Output the [X, Y] coordinate of the center of the cell containing the given text.  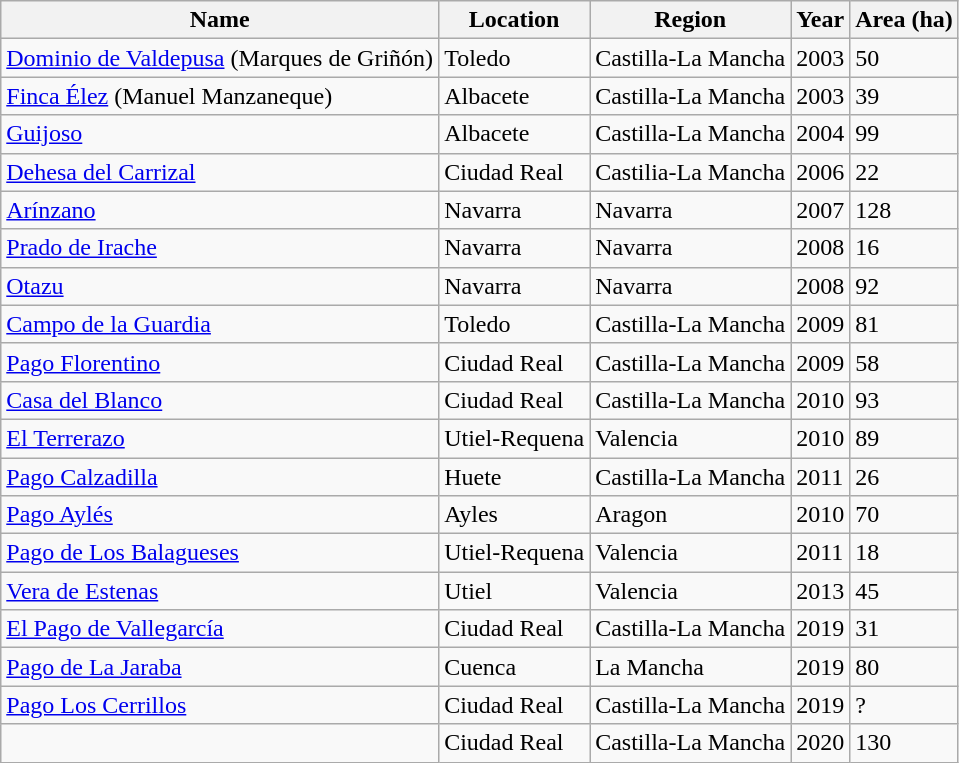
Aragon [690, 515]
99 [904, 134]
2006 [820, 172]
Cuenca [514, 667]
? [904, 705]
Arínzano [220, 210]
18 [904, 553]
El Terrerazo [220, 438]
Otazu [220, 286]
92 [904, 286]
2007 [820, 210]
45 [904, 591]
Region [690, 20]
Area (ha) [904, 20]
Campo de la Guardia [220, 324]
Vera de Estenas [220, 591]
Prado de Irache [220, 248]
89 [904, 438]
Utiel [514, 591]
70 [904, 515]
Location [514, 20]
Name [220, 20]
58 [904, 362]
Casa del Blanco [220, 400]
26 [904, 477]
Dehesa del Carrizal [220, 172]
81 [904, 324]
Dominio de Valdepusa (Marques de Griñón) [220, 58]
2004 [820, 134]
Pago Florentino [220, 362]
2020 [820, 743]
Pago Calzadilla [220, 477]
128 [904, 210]
Year [820, 20]
Finca Élez (Manuel Manzaneque) [220, 96]
Pago de Los Balagueses [220, 553]
Pago Aylés [220, 515]
80 [904, 667]
Ayles [514, 515]
31 [904, 629]
Huete [514, 477]
Castilia-La Mancha [690, 172]
130 [904, 743]
El Pago de Vallegarcía [220, 629]
Pago de La Jaraba [220, 667]
2013 [820, 591]
93 [904, 400]
39 [904, 96]
Pago Los Cerrillos [220, 705]
22 [904, 172]
La Mancha [690, 667]
16 [904, 248]
Guijoso [220, 134]
50 [904, 58]
